Find where the given text appears and provide that cell's center as (x, y) coordinate. 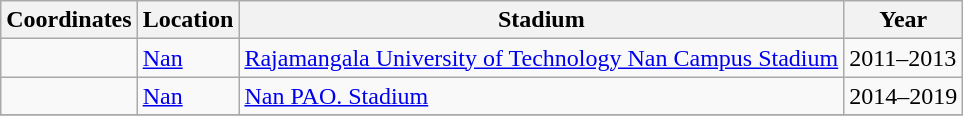
Nan PAO. Stadium (542, 96)
2011–2013 (904, 58)
Stadium (542, 20)
Year (904, 20)
2014–2019 (904, 96)
Coordinates (69, 20)
Rajamangala University of Technology Nan Campus Stadium (542, 58)
Location (188, 20)
